Output the (x, y) coordinate of the center of the cell containing the given text.  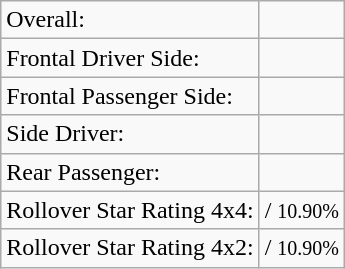
Rear Passenger: (130, 172)
Side Driver: (130, 134)
Overall: (130, 20)
Frontal Driver Side: (130, 58)
Rollover Star Rating 4x4: (130, 210)
Frontal Passenger Side: (130, 96)
Rollover Star Rating 4x2: (130, 248)
